Provide the [X, Y] coordinate of the cell's center where the given text is located.  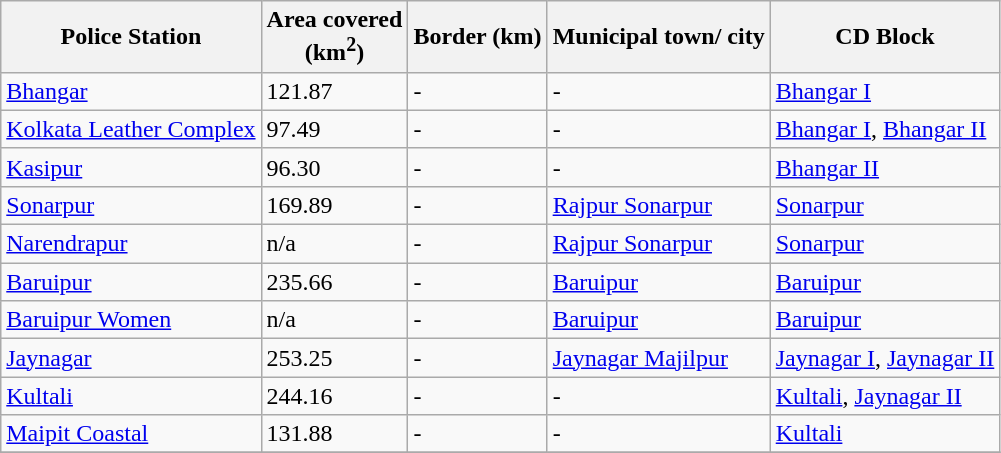
Kultali, Jaynagar II [885, 396]
Municipal town/ city [658, 37]
Narendrapur [131, 244]
Kasipur [131, 167]
Police Station [131, 37]
Jaynagar [131, 358]
Area covered(km2) [334, 37]
169.89 [334, 205]
Jaynagar I, Jaynagar II [885, 358]
121.87 [334, 91]
253.25 [334, 358]
Maipit Coastal [131, 434]
Jaynagar Majilpur [658, 358]
Bhangar I [885, 91]
Baruipur Women [131, 320]
235.66 [334, 282]
Border (km) [478, 37]
CD Block [885, 37]
Kolkata Leather Complex [131, 129]
244.16 [334, 396]
Bhangar [131, 91]
Bhangar II [885, 167]
131.88 [334, 434]
Bhangar I, Bhangar II [885, 129]
96.30 [334, 167]
97.49 [334, 129]
